Return [X, Y] of the center of cell containing provided text 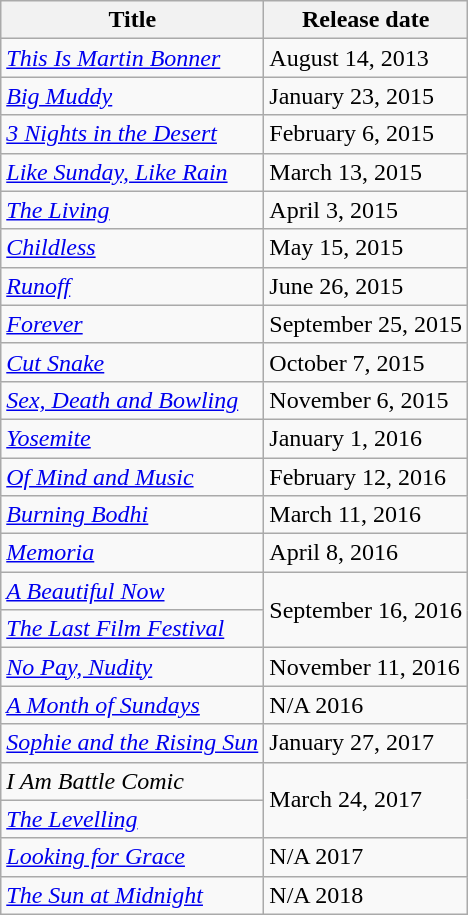
N/A 2016 [366, 705]
Childless [132, 248]
September 25, 2015 [366, 324]
Runoff [132, 286]
The Living [132, 210]
The Sun at Midnight [132, 895]
Memoria [132, 553]
June 26, 2015 [366, 286]
Of Mind and Music [132, 477]
Title [132, 20]
February 6, 2015 [366, 134]
A Month of Sundays [132, 705]
Looking for Grace [132, 857]
3 Nights in the Desert [132, 134]
August 14, 2013 [366, 58]
No Pay, Nudity [132, 667]
Like Sunday, Like Rain [132, 172]
January 23, 2015 [366, 96]
March 24, 2017 [366, 800]
October 7, 2015 [366, 362]
Sex, Death and Bowling [132, 400]
A Beautiful Now [132, 591]
Yosemite [132, 438]
March 11, 2016 [366, 515]
April 8, 2016 [366, 553]
Cut Snake [132, 362]
Big Muddy [132, 96]
November 6, 2015 [366, 400]
January 1, 2016 [366, 438]
The Last Film Festival [132, 629]
April 3, 2015 [366, 210]
February 12, 2016 [366, 477]
N/A 2017 [366, 857]
This Is Martin Bonner [132, 58]
Sophie and the Rising Sun [132, 743]
January 27, 2017 [366, 743]
I Am Battle Comic [132, 781]
November 11, 2016 [366, 667]
September 16, 2016 [366, 610]
The Levelling [132, 819]
Release date [366, 20]
Burning Bodhi [132, 515]
March 13, 2015 [366, 172]
N/A 2018 [366, 895]
May 15, 2015 [366, 248]
Forever [132, 324]
